Locate the cell with the specified text and output its (X, Y) center coordinate. 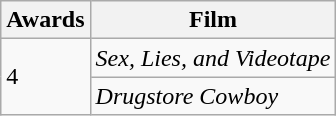
Awards (46, 20)
Film (213, 20)
Sex, Lies, and Videotape (213, 58)
Drugstore Cowboy (213, 96)
4 (46, 77)
